Search for the cell housing the specified text and yield its [X, Y] center coordinate. 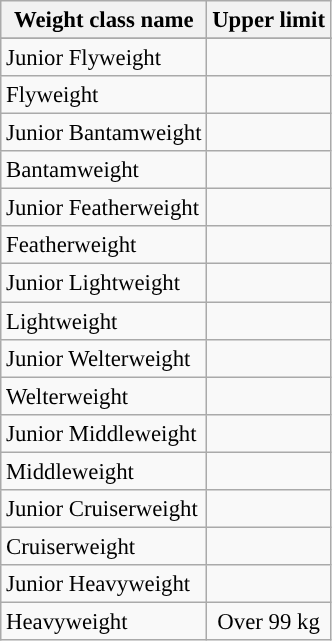
Bantamweight [104, 170]
Heavyweight [104, 621]
Junior Cruiserweight [104, 509]
Junior Featherweight [104, 208]
Featherweight [104, 245]
Junior Heavyweight [104, 584]
Flyweight [104, 95]
Junior Lightweight [104, 283]
Weight class name [104, 20]
Middleweight [104, 471]
Welterweight [104, 396]
Junior Flyweight [104, 58]
Cruiserweight [104, 546]
Junior Middleweight [104, 433]
Over 99 kg [268, 621]
Lightweight [104, 321]
Junior Welterweight [104, 358]
Junior Bantamweight [104, 133]
Upper limit [268, 20]
